Locate the cell with the specified text and output its (X, Y) center coordinate. 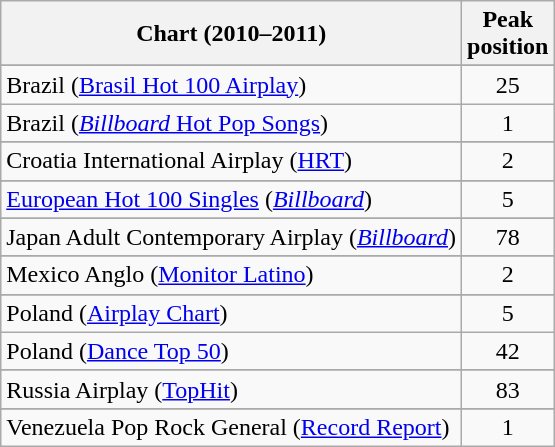
Chart (2010–2011) (232, 34)
Poland (Dance Top 50) (232, 351)
Peakposition (508, 34)
European Hot 100 Singles (Billboard) (232, 199)
Japan Adult Contemporary Airplay (Billboard) (232, 237)
Brazil (Brasil Hot 100 Airplay) (232, 85)
Croatia International Airplay (HRT) (232, 161)
42 (508, 351)
Poland (Airplay Chart) (232, 313)
Venezuela Pop Rock General (Record Report) (232, 427)
83 (508, 389)
Brazil (Billboard Hot Pop Songs) (232, 123)
Russia Airplay (TopHit) (232, 389)
25 (508, 85)
78 (508, 237)
Mexico Anglo (Monitor Latino) (232, 275)
